For the text-containing cell, return its midpoint in [X, Y] coordinate format. 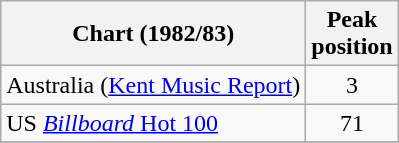
Australia (Kent Music Report) [154, 85]
3 [352, 85]
Peak position [352, 34]
71 [352, 123]
US Billboard Hot 100 [154, 123]
Chart (1982/83) [154, 34]
